Detect which cell encompasses the target text, then output its [X, Y] center coordinate. 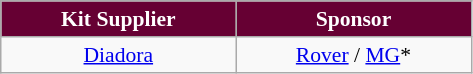
Rover / MG* [354, 55]
Diadora [118, 55]
Kit Supplier [118, 19]
Sponsor [354, 19]
